Scan for the cell matching the given text and deliver its (X, Y) coordinate at center. 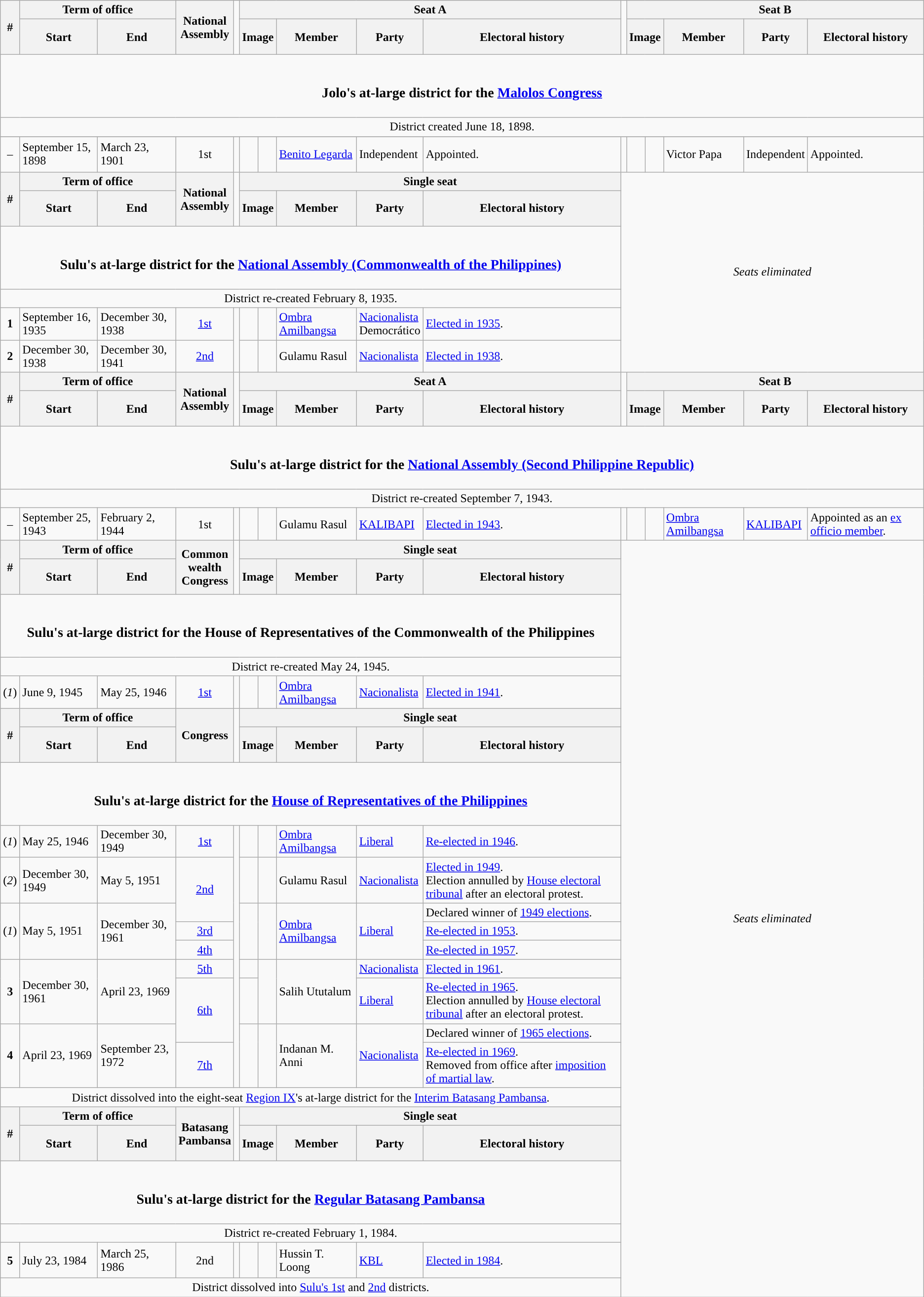
Re-elected in 1946. (522, 841)
Re-elected in 1965.Election annulled by House electoral tribunal after an electoral protest. (522, 1001)
District re-created February 8, 1935. (311, 298)
1 (10, 324)
Indanan M. Anni (316, 1056)
District re-created February 1, 1984. (311, 1233)
(2) (10, 880)
6th (205, 1010)
Sulu's at-large district for the House of Representatives of the Philippines (311, 794)
7th (205, 1065)
Congress (205, 735)
2 (10, 355)
District created June 18, 1898. (462, 127)
District re-created May 24, 1945. (311, 667)
Re-elected in 1969.Removed from office after imposition of martial law. (522, 1065)
CommonwealthCongress (205, 567)
Sulu's at-large district for the Regular Batasang Pambansa (311, 1192)
Re-elected in 1957. (522, 950)
Elected in 1961. (522, 969)
Victor Papa (703, 154)
3rd (205, 931)
4 (10, 1056)
March 23, 1901 (137, 154)
Hussin T. Loong (316, 1260)
June 9, 1945 (59, 692)
Elected in 1984. (522, 1260)
Appointed as an ex officio member. (866, 524)
Declared winner of 1965 elections. (522, 1033)
Elected in 1941. (522, 692)
Elected in 1949.Election annulled by House electoral tribunal after an electoral protest. (522, 880)
September 16, 1935 (59, 324)
September 25, 1943 (59, 524)
5th (205, 969)
December 30, 1941 (137, 355)
September 15, 1898 (59, 154)
Elected in 1943. (522, 524)
4th (205, 950)
District re-created September 7, 1943. (462, 499)
February 2, 1944 (137, 524)
Salih Ututalum (316, 991)
September 23, 1972 (137, 1056)
Sulu's at-large district for the House of Representatives of the Commonwealth of the Philippines (311, 626)
3 (10, 991)
July 23, 1984 (59, 1260)
NacionalistaDemocrático (390, 324)
Declared winner of 1949 elections. (522, 912)
Sulu's at-large district for the National Assembly (Commonwealth of the Philippines) (311, 258)
Benito Legarda (316, 154)
March 25, 1986 (137, 1260)
Elected in 1935. (522, 324)
Re-elected in 1953. (522, 931)
BatasangPambansa (205, 1134)
Sulu's at-large district for the National Assembly (Second Philippine Republic) (462, 458)
KBL (390, 1260)
Jolo's at-large district for the Malolos Congress (462, 86)
District dissolved into Sulu's 1st and 2nd districts. (311, 1288)
Elected in 1938. (522, 355)
District dissolved into the eight-seat Region IX's at-large district for the Interim Batasang Pambansa. (311, 1097)
5 (10, 1260)
